Capture the cell that displays the provided text and extract its (x, y) central coordinate. 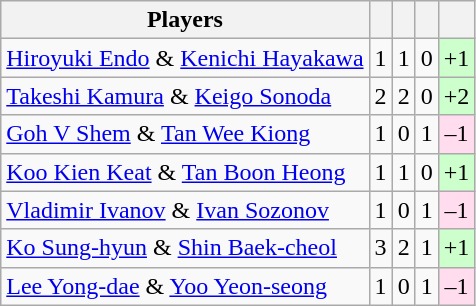
Vladimir Ivanov & Ivan Sozonov (185, 210)
3 (380, 248)
Takeshi Kamura & Keigo Sonoda (185, 96)
+2 (456, 96)
Players (185, 20)
Lee Yong-dae & Yoo Yeon-seong (185, 286)
Hiroyuki Endo & Kenichi Hayakawa (185, 58)
Goh V Shem & Tan Wee Kiong (185, 134)
Ko Sung-hyun & Shin Baek-cheol (185, 248)
Koo Kien Keat & Tan Boon Heong (185, 172)
